Locate the cell with the specified text and output its [x, y] center coordinate. 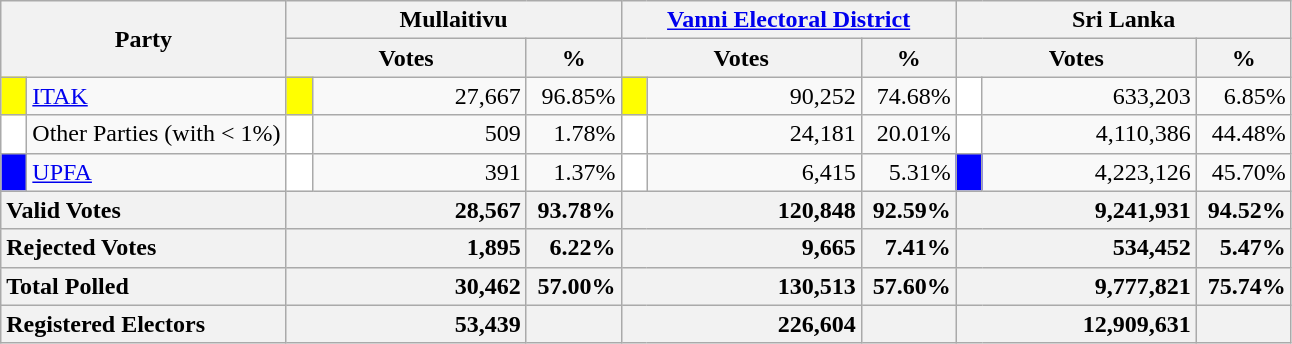
30,462 [406, 286]
94.52% [1244, 210]
12,909,631 [1076, 324]
57.60% [908, 286]
1.37% [574, 172]
96.85% [574, 96]
27,667 [419, 96]
20.01% [908, 134]
1,895 [406, 248]
1.78% [574, 134]
Valid Votes [144, 210]
7.41% [908, 248]
Sri Lanka [1124, 20]
5.47% [1244, 248]
74.68% [908, 96]
92.59% [908, 210]
44.48% [1244, 134]
90,252 [754, 96]
53,439 [406, 324]
9,777,821 [1076, 286]
Other Parties (with < 1%) [156, 134]
9,241,931 [1076, 210]
509 [419, 134]
28,567 [406, 210]
Vanni Electoral District [788, 20]
45.70% [1244, 172]
633,203 [1089, 96]
Party [144, 39]
391 [419, 172]
4,223,126 [1089, 172]
Rejected Votes [144, 248]
24,181 [754, 134]
120,848 [741, 210]
Total Polled [144, 286]
ITAK [156, 96]
4,110,386 [1089, 134]
9,665 [741, 248]
226,604 [741, 324]
57.00% [574, 286]
93.78% [574, 210]
75.74% [1244, 286]
130,513 [741, 286]
UPFA [156, 172]
5.31% [908, 172]
Registered Electors [144, 324]
Mullaitivu [454, 20]
534,452 [1076, 248]
6.85% [1244, 96]
6.22% [574, 248]
6,415 [754, 172]
